Return [x, y] of the center of cell containing provided text 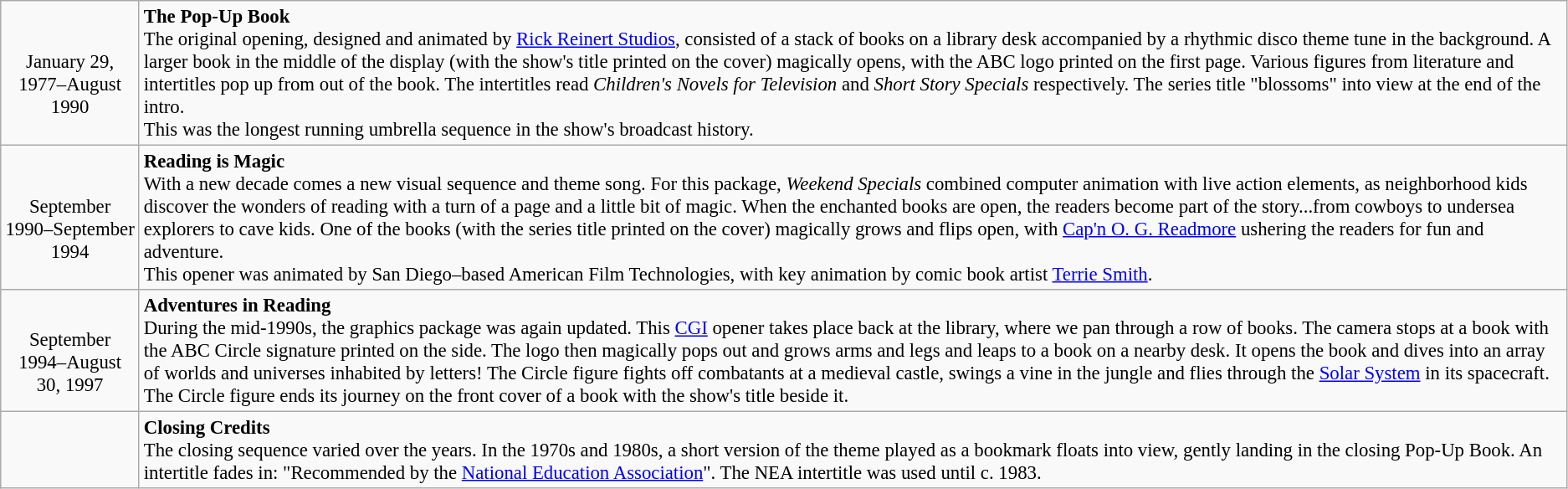
September 1990–September 1994 [70, 218]
September 1994–August 30, 1997 [70, 351]
January 29, 1977–August 1990 [70, 74]
